Locate the cell with the specified text and output its (x, y) center coordinate. 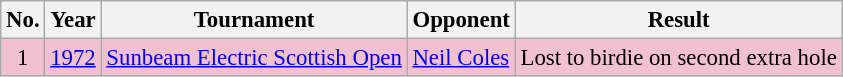
No. (23, 20)
Tournament (254, 20)
Year (73, 20)
Lost to birdie on second extra hole (678, 58)
Sunbeam Electric Scottish Open (254, 58)
1 (23, 58)
1972 (73, 58)
Opponent (461, 20)
Result (678, 20)
Neil Coles (461, 58)
